Pinpoint the cell where the given text exists, returning its (x, y) midpoint coordinate. 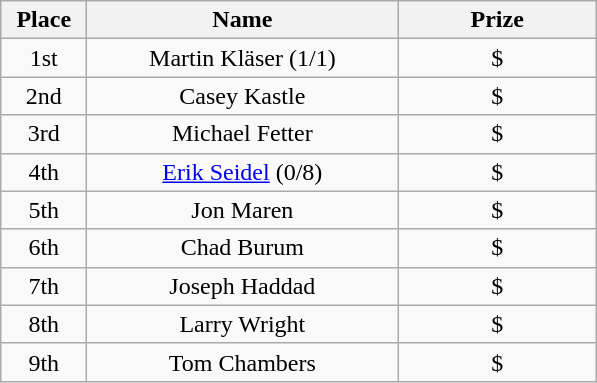
Michael Fetter (242, 134)
8th (44, 324)
6th (44, 248)
4th (44, 172)
Chad Burum (242, 248)
3rd (44, 134)
1st (44, 58)
Joseph Haddad (242, 286)
Jon Maren (242, 210)
2nd (44, 96)
7th (44, 286)
Casey Kastle (242, 96)
Tom Chambers (242, 362)
Place (44, 20)
Larry Wright (242, 324)
5th (44, 210)
Name (242, 20)
Erik Seidel (0/8) (242, 172)
Martin Kläser (1/1) (242, 58)
9th (44, 362)
Prize (498, 20)
